Return the [X, Y] coordinate for the center point of the cell that contains the specified text.  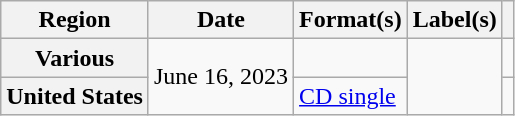
Various [75, 58]
June 16, 2023 [220, 77]
Date [220, 20]
United States [75, 96]
CD single [351, 96]
Format(s) [351, 20]
Label(s) [454, 20]
Region [75, 20]
